Capture the cell that displays the provided text and extract its [x, y] central coordinate. 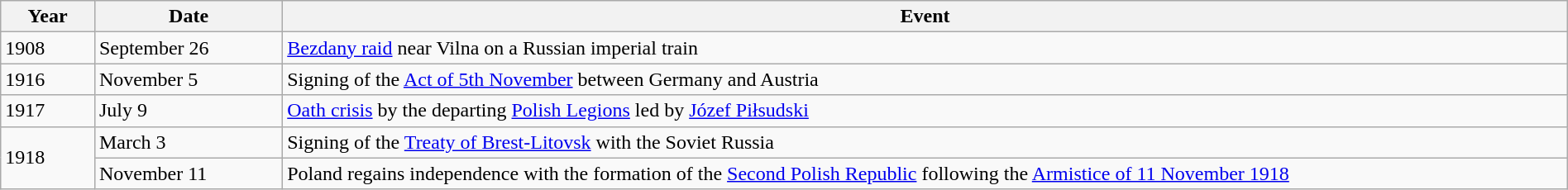
November 5 [189, 79]
Signing of the Act of 5th November between Germany and Austria [925, 79]
Signing of the Treaty of Brest-Litovsk with the Soviet Russia [925, 142]
1917 [48, 111]
September 26 [189, 48]
1918 [48, 158]
Event [925, 17]
Bezdany raid near Vilna on a Russian imperial train [925, 48]
November 11 [189, 173]
Year [48, 17]
July 9 [189, 111]
1916 [48, 79]
Poland regains independence with the formation of the Second Polish Republic following the Armistice of 11 November 1918 [925, 173]
1908 [48, 48]
Oath crisis by the departing Polish Legions led by Józef Piłsudski [925, 111]
Date [189, 17]
March 3 [189, 142]
